Return (X, Y) of the center of cell containing provided text 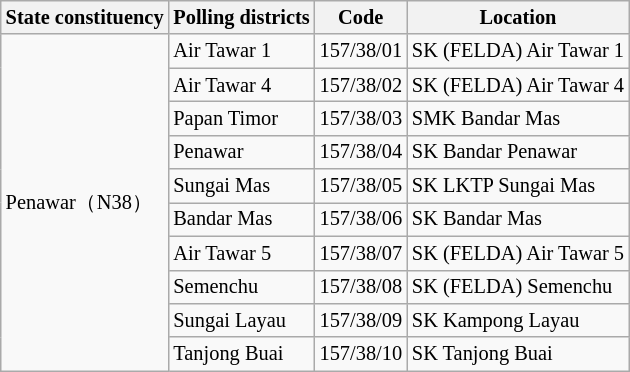
Code (361, 17)
Bandar Mas (241, 219)
SMK Bandar Mas (518, 118)
Papan Timor (241, 118)
Penawar（N38） (85, 202)
Sungai Layau (241, 320)
Penawar (241, 152)
157/38/07 (361, 253)
Sungai Mas (241, 186)
157/38/05 (361, 186)
157/38/02 (361, 85)
157/38/06 (361, 219)
Polling districts (241, 17)
157/38/03 (361, 118)
Air Tawar 1 (241, 51)
157/38/10 (361, 354)
SK (FELDA) Air Tawar 5 (518, 253)
157/38/09 (361, 320)
SK (FELDA) Air Tawar 1 (518, 51)
Semenchu (241, 287)
SK LKTP Sungai Mas (518, 186)
Tanjong Buai (241, 354)
157/38/04 (361, 152)
SK Kampong Layau (518, 320)
SK Bandar Mas (518, 219)
Location (518, 17)
SK (FELDA) Semenchu (518, 287)
SK (FELDA) Air Tawar 4 (518, 85)
SK Tanjong Buai (518, 354)
Air Tawar 4 (241, 85)
157/38/08 (361, 287)
SK Bandar Penawar (518, 152)
State constituency (85, 17)
157/38/01 (361, 51)
Air Tawar 5 (241, 253)
